Capture the cell that displays the provided text and extract its [x, y] central coordinate. 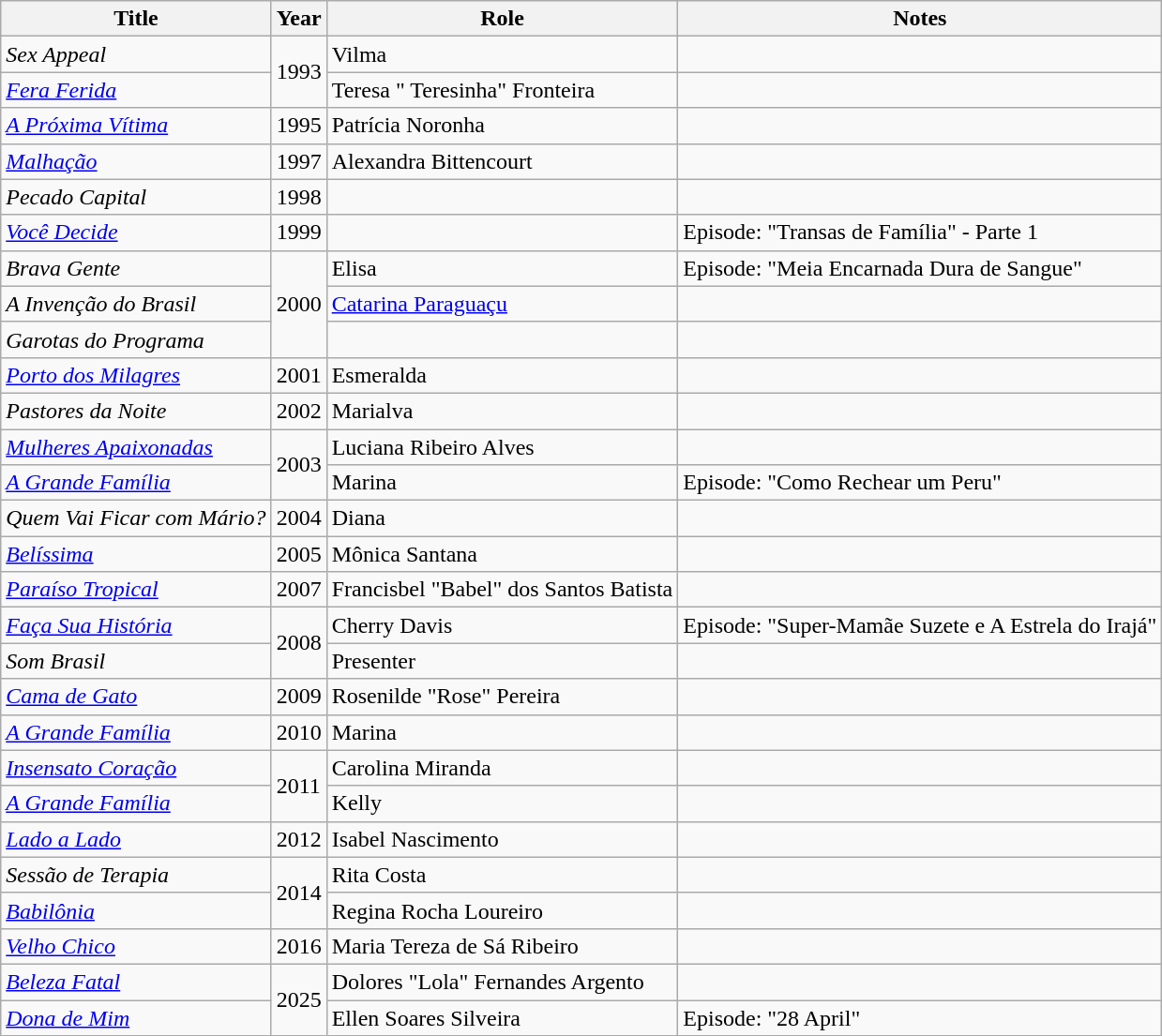
Title [136, 19]
Cama de Gato [136, 697]
Beleza Fatal [136, 982]
Alexandra Bittencourt [503, 161]
2003 [298, 465]
Ellen Soares Silveira [503, 1017]
Presenter [503, 661]
Você Decide [136, 233]
Faça Sua História [136, 625]
2005 [298, 554]
Dolores "Lola" Fernandes Argento [503, 982]
2010 [298, 732]
Sex Appeal [136, 54]
Sessão de Terapia [136, 875]
Cherry Davis [503, 625]
Catarina Paraguaçu [503, 304]
Episode: "Meia Encarnada Dura de Sangue" [920, 268]
Insensato Coração [136, 768]
2012 [298, 839]
Marialva [503, 411]
Maria Tereza de Sá Ribeiro [503, 946]
1997 [298, 161]
2011 [298, 786]
1999 [298, 233]
Diana [503, 518]
Pastores da Noite [136, 411]
Regina Rocha Loureiro [503, 910]
Dona de Mim [136, 1017]
Teresa " Teresinha" Fronteira [503, 90]
Belíssima [136, 554]
2001 [298, 375]
Mônica Santana [503, 554]
2009 [298, 697]
2025 [298, 999]
1993 [298, 72]
2016 [298, 946]
Paraíso Tropical [136, 590]
Episode: "Como Rechear um Peru" [920, 483]
Vilma [503, 54]
Patrícia Noronha [503, 126]
Malhação [136, 161]
Episode: "28 April" [920, 1017]
Rosenilde "Rose" Pereira [503, 697]
2007 [298, 590]
Episode: "Transas de Família" - Parte 1 [920, 233]
2008 [298, 643]
2004 [298, 518]
Esmeralda [503, 375]
Som Brasil [136, 661]
Notes [920, 19]
2014 [298, 893]
Brava Gente [136, 268]
Luciana Ribeiro Alves [503, 447]
Fera Ferida [136, 90]
Mulheres Apaixonadas [136, 447]
A Invenção do Brasil [136, 304]
Babilônia [136, 910]
A Próxima Vítima [136, 126]
Elisa [503, 268]
Velho Chico [136, 946]
Quem Vai Ficar com Mário? [136, 518]
Year [298, 19]
Garotas do Programa [136, 339]
Carolina Miranda [503, 768]
2000 [298, 304]
2002 [298, 411]
Episode: "Super-Mamãe Suzete e A Estrela do Irajá" [920, 625]
Isabel Nascimento [503, 839]
Rita Costa [503, 875]
Pecado Capital [136, 197]
Porto dos Milagres [136, 375]
Role [503, 19]
Kelly [503, 803]
1995 [298, 126]
Lado a Lado [136, 839]
1998 [298, 197]
Francisbel "Babel" dos Santos Batista [503, 590]
